From the cell containing the given text, extract its center point as [X, Y] coordinate. 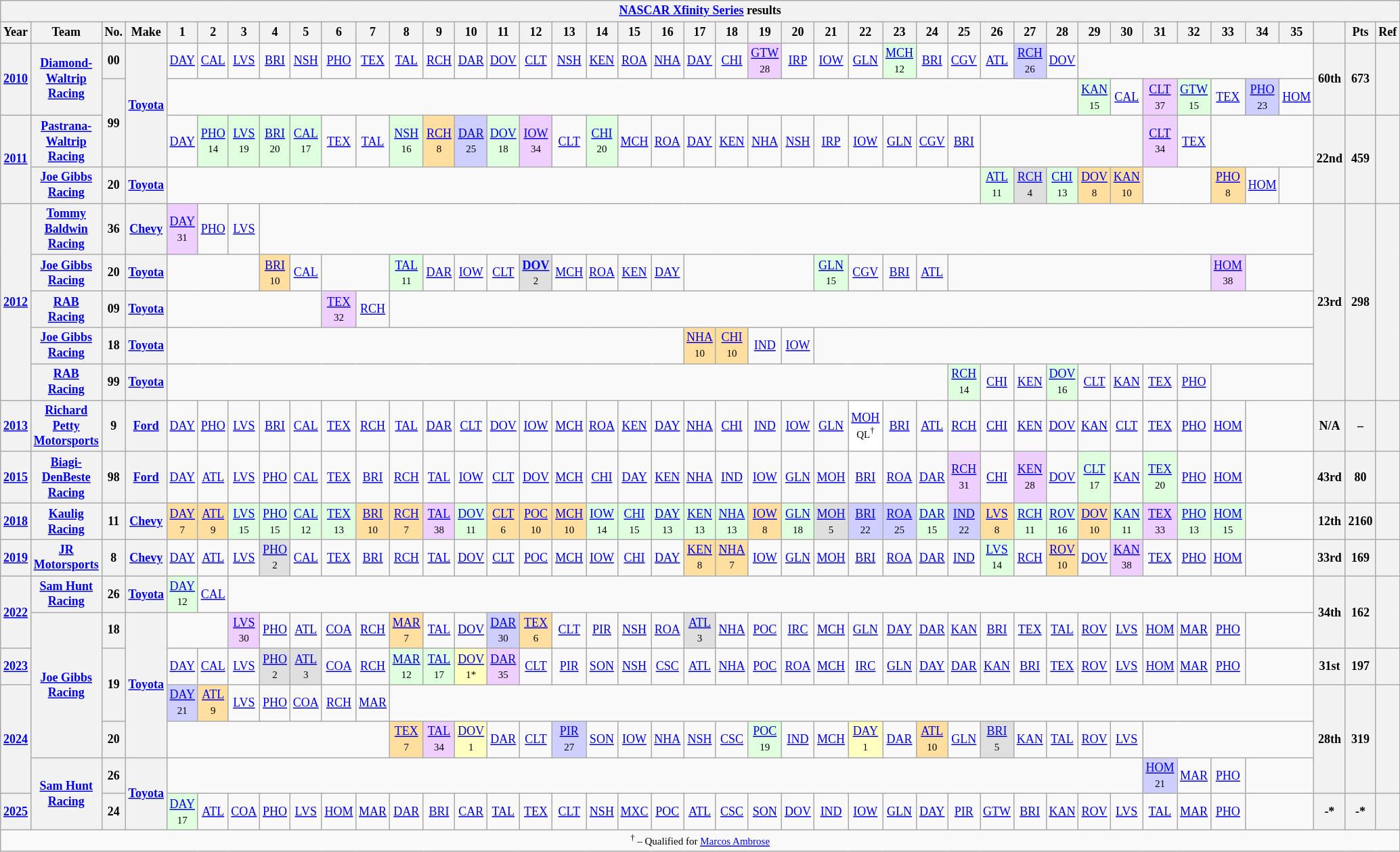
2013 [16, 426]
TAL38 [439, 521]
RCH31 [964, 477]
162 [1361, 612]
2025 [16, 812]
33rd [1330, 558]
Richard Petty Motorsports [66, 426]
KAN10 [1126, 185]
DOV1* [471, 667]
TAL11 [406, 273]
DAR25 [471, 141]
17 [700, 32]
GTW28 [765, 61]
RCH11 [1030, 521]
CHI20 [603, 141]
09 [114, 309]
NHA7 [732, 558]
BRI22 [865, 521]
80 [1361, 477]
RCH8 [439, 141]
PIR27 [569, 740]
98 [114, 477]
21 [831, 32]
31 [1160, 32]
Tommy Baldwin Racing [66, 229]
459 [1361, 159]
TEX20 [1160, 477]
LVS14 [997, 558]
NHA10 [700, 346]
27 [1030, 32]
IND22 [964, 521]
BRI5 [997, 740]
2019 [16, 558]
Ref [1388, 32]
ATL11 [997, 185]
2011 [16, 159]
GTW [997, 812]
PHO13 [1194, 521]
DAY31 [182, 229]
34 [1262, 32]
RCH7 [406, 521]
MOH5 [831, 521]
PHO8 [1228, 185]
GLN18 [798, 521]
MCH12 [900, 61]
29 [1095, 32]
DOV1 [471, 740]
Make [146, 32]
IOW8 [765, 521]
KEN13 [700, 521]
CLT17 [1095, 477]
HOM15 [1228, 521]
ROV16 [1062, 521]
DAR35 [504, 667]
43rd [1330, 477]
2018 [16, 521]
12 [536, 32]
DAR15 [932, 521]
LVS30 [244, 630]
TEX33 [1160, 521]
14 [603, 32]
35 [1297, 32]
DOV11 [471, 521]
60th [1330, 79]
IOW14 [603, 521]
23 [900, 32]
LVS8 [997, 521]
CHI13 [1062, 185]
KAN11 [1126, 521]
KEN28 [1030, 477]
LVS19 [244, 141]
298 [1361, 302]
36 [114, 229]
JR Motorsports [66, 558]
MAR7 [406, 630]
MAR12 [406, 667]
Pts [1361, 32]
TAL34 [439, 740]
5 [306, 32]
1 [182, 32]
CLT6 [504, 521]
NHA13 [732, 521]
TAL17 [439, 667]
MOHQL† [865, 426]
32 [1194, 32]
31st [1330, 667]
2160 [1361, 521]
NSH16 [406, 141]
PHO15 [275, 521]
TEX7 [406, 740]
6 [338, 32]
Pastrana-Waltrip Racing [66, 141]
DAR30 [504, 630]
22nd [1330, 159]
673 [1361, 79]
319 [1361, 739]
TEX13 [338, 521]
TEX6 [536, 630]
22 [865, 32]
CAR [471, 812]
RCH14 [964, 382]
DOV2 [536, 273]
DAY1 [865, 740]
IOW34 [536, 141]
MCH10 [569, 521]
23rd [1330, 302]
4 [275, 32]
BRI20 [275, 141]
NASCAR Xfinity Series results [700, 11]
CAL12 [306, 521]
HOM21 [1160, 776]
POC10 [536, 521]
Kaulig Racing [66, 521]
MXC [634, 812]
DOV18 [504, 141]
16 [668, 32]
30 [1126, 32]
GLN15 [831, 273]
GTW15 [1194, 97]
POC19 [765, 740]
12th [1330, 521]
TEX32 [338, 309]
ROV10 [1062, 558]
13 [569, 32]
ATL10 [932, 740]
† – Qualified for Marcos Ambrose [700, 841]
2022 [16, 612]
25 [964, 32]
CHI15 [634, 521]
7 [373, 32]
– [1361, 426]
KAN15 [1095, 97]
Team [66, 32]
2010 [16, 79]
DAY13 [668, 521]
2 [213, 32]
3 [244, 32]
HOM38 [1228, 273]
169 [1361, 558]
Diamond-Waltrip Racing [66, 79]
15 [634, 32]
DOV8 [1095, 185]
2024 [16, 739]
No. [114, 32]
DAY21 [182, 703]
DAY7 [182, 521]
CLT34 [1160, 141]
2023 [16, 667]
28th [1330, 739]
CHI10 [732, 346]
34th [1330, 612]
Biagi-DenBeste Racing [66, 477]
DOV10 [1095, 521]
CAL17 [306, 141]
ROA25 [900, 521]
Year [16, 32]
DAY12 [182, 594]
KEN8 [700, 558]
PHO23 [1262, 97]
2012 [16, 302]
33 [1228, 32]
PHO14 [213, 141]
00 [114, 61]
LVS15 [244, 521]
KAN38 [1126, 558]
10 [471, 32]
DOV16 [1062, 382]
CLT37 [1160, 97]
RCH26 [1030, 61]
RCH4 [1030, 185]
DAY17 [182, 812]
197 [1361, 667]
28 [1062, 32]
2015 [16, 477]
N/A [1330, 426]
